For the text-containing cell, return its midpoint in (X, Y) coordinate format. 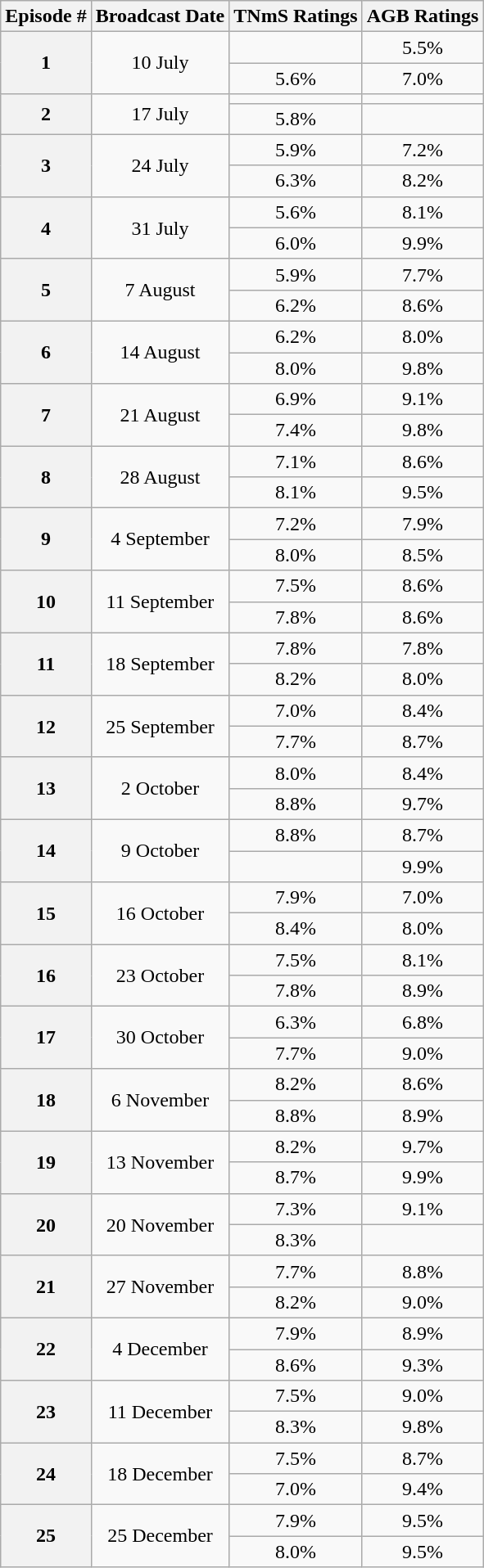
17 (46, 1038)
14 (46, 850)
9 (46, 539)
22 (46, 1349)
6.0% (296, 243)
27 November (161, 1286)
7.1% (296, 462)
13 (46, 788)
6.8% (423, 1022)
7 August (161, 290)
2 October (161, 788)
10 July (161, 63)
31 July (161, 228)
20 (46, 1224)
11 (46, 664)
10 (46, 602)
15 (46, 913)
8 (46, 477)
13 November (161, 1162)
23 October (161, 975)
7 (46, 415)
4 (46, 228)
28 August (161, 477)
AGB Ratings (423, 16)
24 July (161, 165)
17 July (161, 115)
25 December (161, 1536)
20 November (161, 1224)
9.4% (423, 1489)
TNmS Ratings (296, 16)
6 November (161, 1100)
12 (46, 726)
Broadcast Date (161, 16)
6.9% (296, 399)
4 September (161, 539)
5.5% (423, 47)
16 (46, 975)
25 September (161, 726)
18 September (161, 664)
11 September (161, 602)
4 December (161, 1349)
18 (46, 1100)
7.3% (296, 1209)
6 (46, 352)
16 October (161, 913)
5.8% (296, 119)
7.4% (296, 430)
23 (46, 1412)
9 October (161, 850)
5 (46, 290)
Episode # (46, 16)
24 (46, 1474)
3 (46, 165)
21 August (161, 415)
18 December (161, 1474)
19 (46, 1162)
8.5% (423, 555)
1 (46, 63)
14 August (161, 352)
21 (46, 1286)
11 December (161, 1412)
30 October (161, 1038)
9.3% (423, 1364)
2 (46, 115)
25 (46, 1536)
